Detect which cell encompasses the target text, then output its [X, Y] center coordinate. 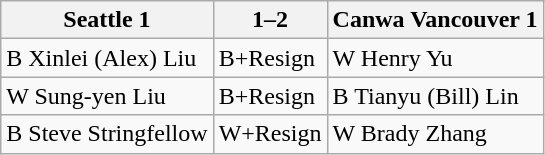
W+Resign [270, 134]
Seattle 1 [107, 20]
B Steve Stringfellow [107, 134]
Canwa Vancouver 1 [435, 20]
W Henry Yu [435, 58]
W Brady Zhang [435, 134]
1–2 [270, 20]
B Tianyu (Bill) Lin [435, 96]
W Sung-yen Liu [107, 96]
B Xinlei (Alex) Liu [107, 58]
